Determine the [x, y] coordinate at the center of the cell enclosing the given text.  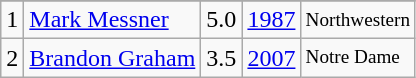
Mark Messner [112, 20]
5.0 [222, 20]
Notre Dame [358, 58]
2 [12, 58]
Northwestern [358, 20]
3.5 [222, 58]
Brandon Graham [112, 58]
1 [12, 20]
1987 [272, 20]
2007 [272, 58]
